Identify which cell holds the provided text, then report its [X, Y] central coordinate. 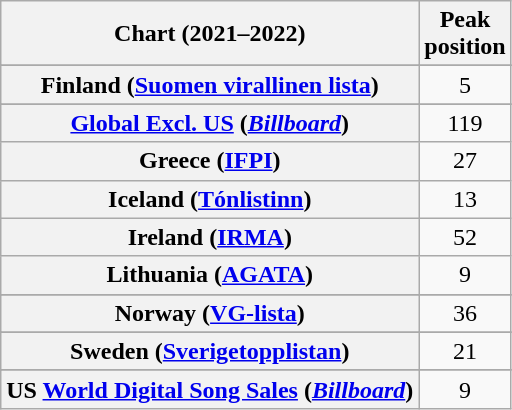
Finland (Suomen virallinen lista) [210, 85]
Sweden (Sverigetopplistan) [210, 351]
21 [465, 351]
27 [465, 161]
5 [465, 85]
US World Digital Song Sales (Billboard) [210, 389]
Peakposition [465, 34]
Iceland (Tónlistinn) [210, 199]
Greece (IFPI) [210, 161]
13 [465, 199]
52 [465, 237]
Norway (VG-lista) [210, 313]
119 [465, 123]
36 [465, 313]
Global Excl. US (Billboard) [210, 123]
Ireland (IRMA) [210, 237]
Lithuania (AGATA) [210, 275]
Chart (2021–2022) [210, 34]
